Locate the cell with the specified text and output its (X, Y) center coordinate. 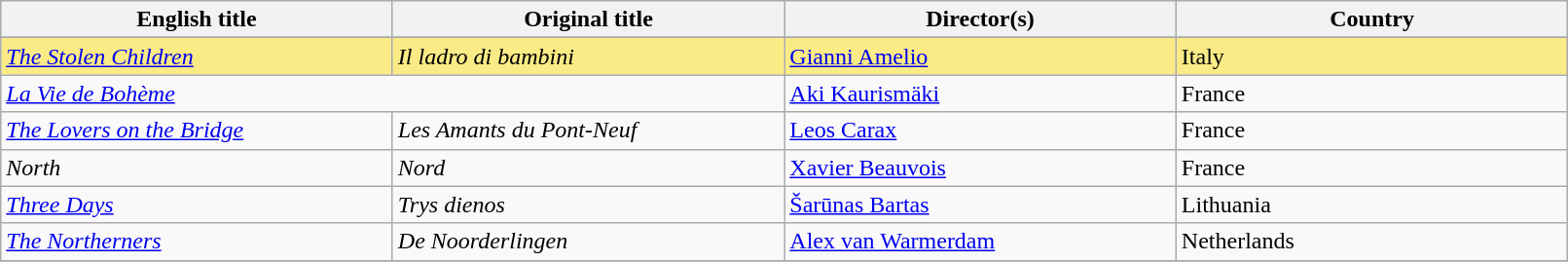
Nord (588, 168)
English title (197, 19)
De Noorderlingen (588, 242)
Lithuania (1372, 205)
Original title (588, 19)
La Vie de Bohème (393, 94)
Three Days (197, 205)
Il ladro di bambini (588, 56)
Les Amants du Pont-Neuf (588, 131)
The Northerners (197, 242)
Leos Carax (981, 131)
Alex van Warmerdam (981, 242)
The Stolen Children (197, 56)
North (197, 168)
Director(s) (981, 19)
Italy (1372, 56)
Xavier Beauvois (981, 168)
Trys dienos (588, 205)
Gianni Amelio (981, 56)
Aki Kaurismäki (981, 94)
Country (1372, 19)
Netherlands (1372, 242)
Šarūnas Bartas (981, 205)
The Lovers on the Bridge (197, 131)
